Capture the cell that displays the provided text and extract its [X, Y] central coordinate. 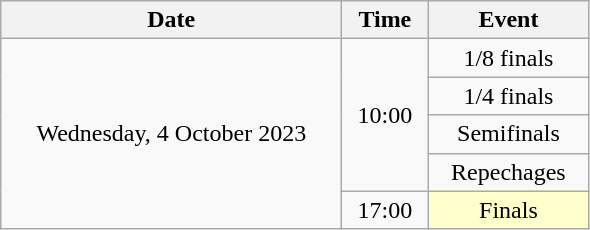
Time [385, 20]
1/4 finals [508, 96]
10:00 [385, 115]
Date [172, 20]
Repechages [508, 172]
Semifinals [508, 134]
Event [508, 20]
Wednesday, 4 October 2023 [172, 134]
1/8 finals [508, 58]
Finals [508, 210]
17:00 [385, 210]
